Determine the [x, y] coordinate at the center of the cell enclosing the given text.  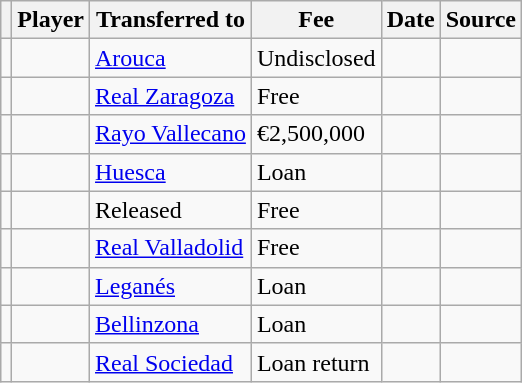
Real Valladolid [171, 248]
Real Sociedad [171, 362]
Rayo Vallecano [171, 134]
Player [51, 20]
Arouca [171, 58]
Loan return [316, 362]
Transferred to [171, 20]
Undisclosed [316, 58]
Date [410, 20]
Leganés [171, 286]
Released [171, 210]
Huesca [171, 172]
Fee [316, 20]
Source [480, 20]
€2,500,000 [316, 134]
Real Zaragoza [171, 96]
Bellinzona [171, 324]
